Extract the [x, y] coordinate from the center of the cell holding the provided text.  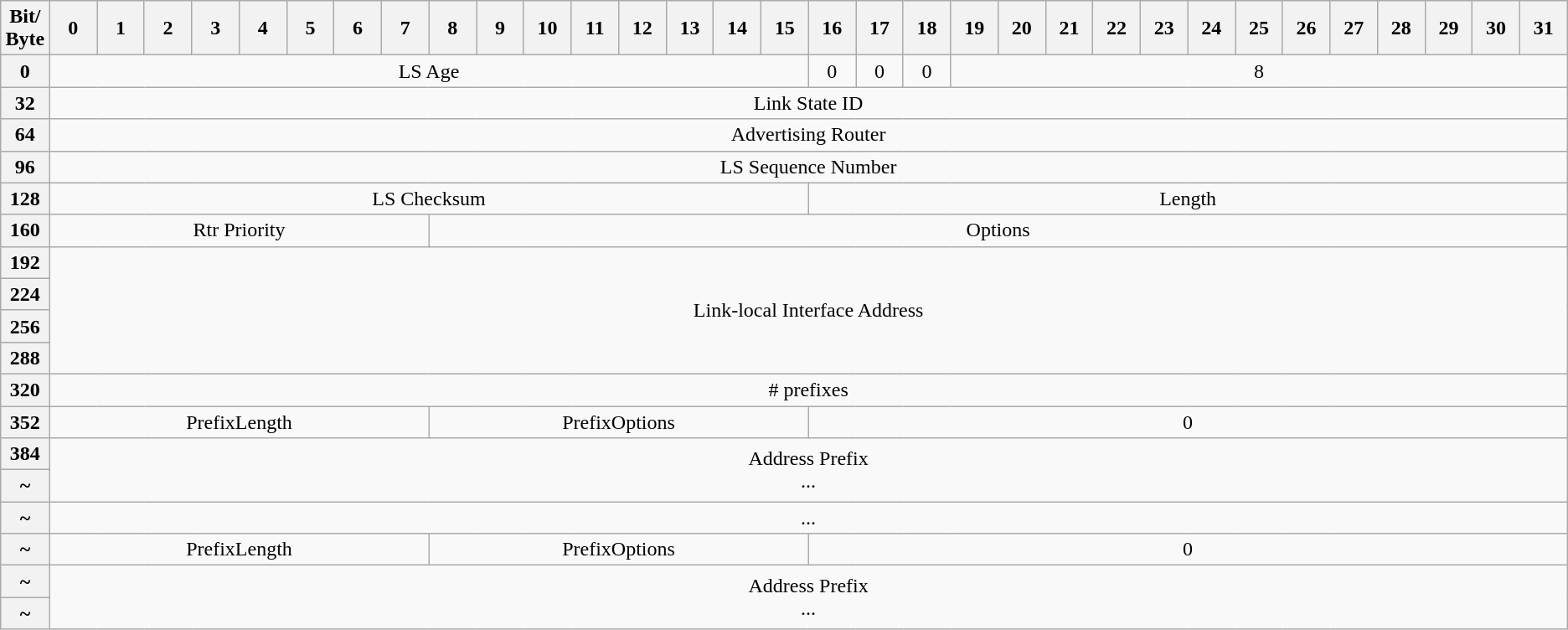
6 [358, 28]
Link-local Interface Address [808, 310]
21 [1069, 28]
12 [642, 28]
3 [216, 28]
... [808, 518]
160 [25, 230]
26 [1307, 28]
22 [1117, 28]
16 [833, 28]
1 [121, 28]
10 [548, 28]
19 [975, 28]
27 [1354, 28]
2 [168, 28]
352 [25, 421]
96 [25, 167]
11 [595, 28]
128 [25, 199]
Options [998, 230]
# prefixes [808, 390]
384 [25, 454]
23 [1164, 28]
9 [501, 28]
24 [1211, 28]
LS Sequence Number [808, 167]
5 [310, 28]
Length [1188, 199]
320 [25, 390]
Bit/Byte [25, 28]
Rtr Priority [240, 230]
31 [1543, 28]
192 [25, 262]
Advertising Router [808, 135]
288 [25, 358]
29 [1449, 28]
15 [784, 28]
13 [690, 28]
18 [926, 28]
Link State ID [808, 103]
28 [1400, 28]
20 [1022, 28]
LS Age [429, 71]
17 [879, 28]
64 [25, 135]
25 [1260, 28]
14 [737, 28]
7 [405, 28]
30 [1496, 28]
32 [25, 103]
224 [25, 294]
4 [263, 28]
256 [25, 326]
LS Checksum [429, 199]
